From the cell containing the given text, extract its center point as (x, y) coordinate. 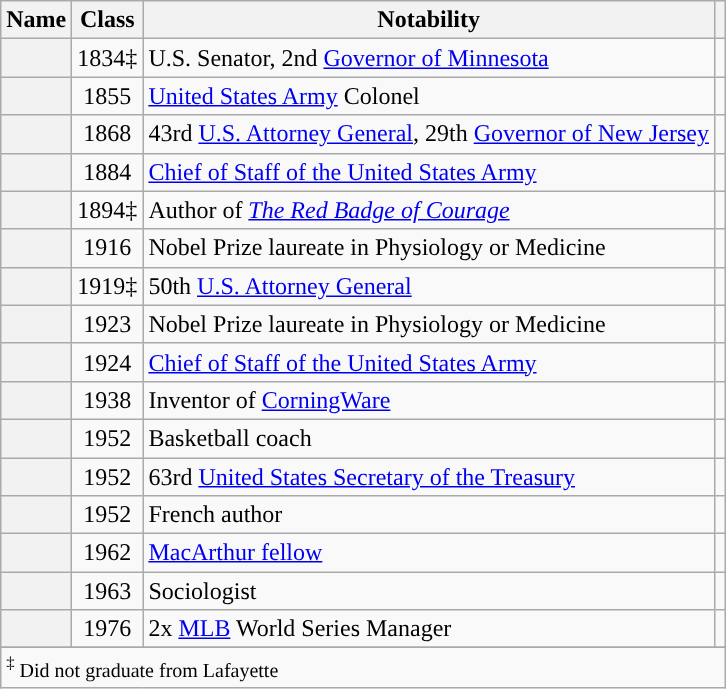
1924 (108, 362)
1834‡ (108, 58)
43rd U.S. Attorney General, 29th Governor of New Jersey (429, 134)
French author (429, 515)
Author of The Red Badge of Courage (429, 210)
Name (36, 20)
1919‡ (108, 286)
1938 (108, 400)
Sociologist (429, 591)
2x MLB World Series Manager (429, 629)
1962 (108, 553)
Inventor of CorningWare (429, 400)
1884 (108, 172)
1894‡ (108, 210)
1923 (108, 324)
1868 (108, 134)
1963 (108, 591)
United States Army Colonel (429, 96)
63rd United States Secretary of the Treasury (429, 477)
Basketball coach (429, 438)
U.S. Senator, 2nd Governor of Minnesota (429, 58)
MacArthur fellow (429, 553)
1976 (108, 629)
1855 (108, 96)
1916 (108, 248)
‡ Did not graduate from Lafayette (364, 668)
Class (108, 20)
Notability (429, 20)
50th U.S. Attorney General (429, 286)
